Return [X, Y] of the center of cell containing provided text 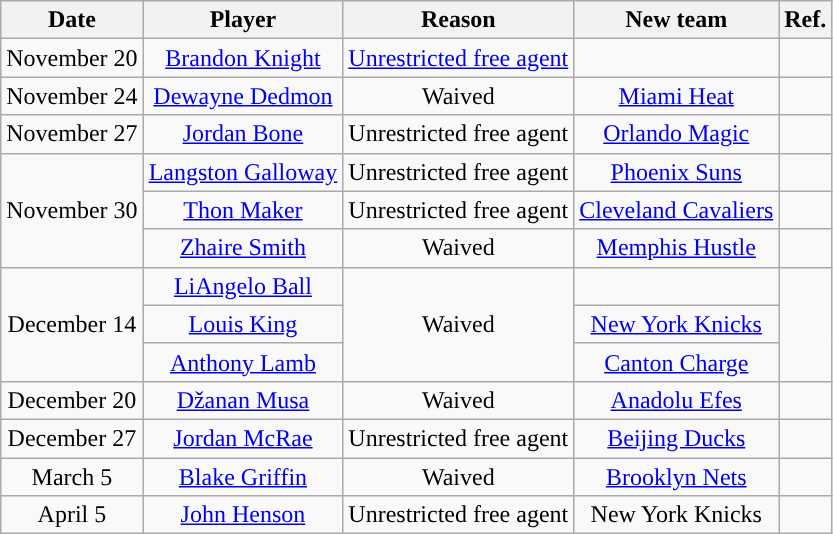
November 30 [72, 210]
November 20 [72, 58]
John Henson [243, 515]
Player [243, 20]
Miami Heat [676, 96]
Louis King [243, 324]
LiAngelo Ball [243, 286]
March 5 [72, 477]
November 27 [72, 134]
Jordan McRae [243, 438]
Jordan Bone [243, 134]
Brooklyn Nets [676, 477]
December 14 [72, 324]
April 5 [72, 515]
Džanan Musa [243, 400]
Zhaire Smith [243, 248]
Thon Maker [243, 210]
Anthony Lamb [243, 362]
Dewayne Dedmon [243, 96]
November 24 [72, 96]
December 20 [72, 400]
Memphis Hustle [676, 248]
December 27 [72, 438]
Beijing Ducks [676, 438]
Anadolu Efes [676, 400]
Orlando Magic [676, 134]
Blake Griffin [243, 477]
Reason [458, 20]
Phoenix Suns [676, 172]
New team [676, 20]
Ref. [806, 20]
Langston Galloway [243, 172]
Brandon Knight [243, 58]
Canton Charge [676, 362]
Date [72, 20]
Cleveland Cavaliers [676, 210]
